Pinpoint the cell where the given text exists, returning its (x, y) midpoint coordinate. 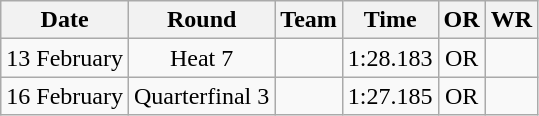
13 February (65, 58)
Date (65, 20)
Round (201, 20)
1:27.185 (390, 96)
1:28.183 (390, 58)
Time (390, 20)
Team (309, 20)
16 February (65, 96)
Heat 7 (201, 58)
Quarterfinal 3 (201, 96)
WR (511, 20)
